Return the [x, y] coordinate for the center point of the cell that contains the specified text.  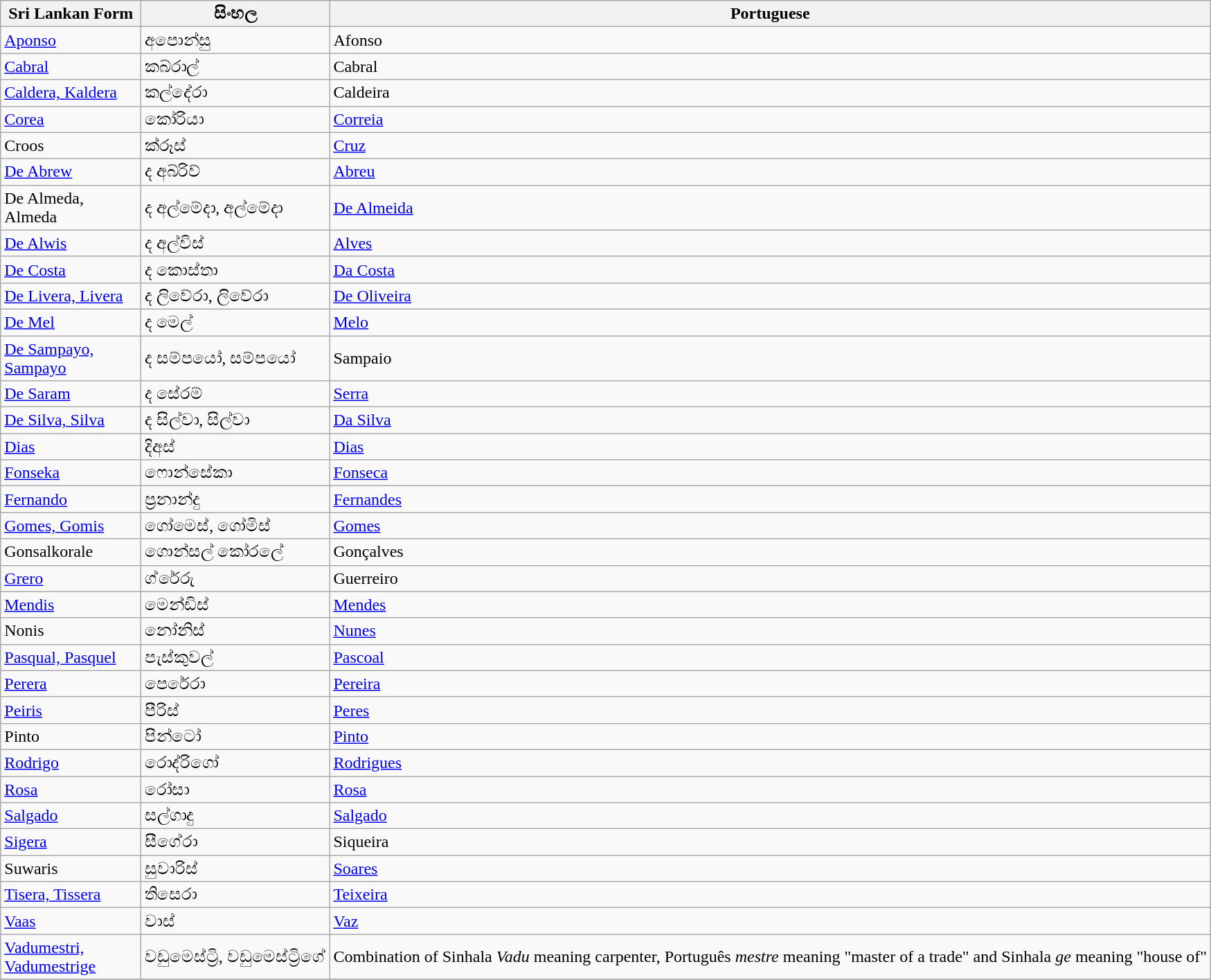
ද අල්මේදා, අල්මේදා [235, 208]
ක්රූස් [235, 145]
Peres [770, 710]
ද කොස්තා [235, 269]
Pasqual, Pasquel [71, 657]
Guerreiro [770, 578]
Tisera, Tissera [71, 895]
ෆොන්සේකා [235, 473]
Gonsalkorale [71, 552]
Soares [770, 868]
ද සේරම් [235, 394]
Caldeira [770, 93]
Fonseca [770, 473]
Serra [770, 394]
Perera [71, 684]
Gomes, Gomis [71, 526]
දිඅස් [235, 447]
Grero [71, 578]
Fonseka [71, 473]
කෝරියා [235, 119]
වඩුමෙස්ට්‍රි, වඩුමෙස්ට්‍රිගේ [235, 957]
Pascoal [770, 657]
De Almeda, Almeda [71, 208]
ද අබ්රිව් [235, 172]
Mendis [71, 605]
සුවාරිස් [235, 868]
ගෝමෙස්, ගෝමිස් [235, 526]
De Livera, Livera [71, 296]
මෙන්ඩිස් [235, 605]
සීගේරා [235, 842]
Cruz [770, 145]
පින්ටෝ [235, 736]
Melo [770, 322]
Caldera, Kaldera [71, 93]
De Almeida [770, 208]
Portuguese [770, 14]
De Sampayo, Sampayo [71, 357]
Gonçalves [770, 552]
Sigera [71, 842]
De Abrew [71, 172]
Alves [770, 243]
පෙරේරා [235, 684]
Aponso [71, 40]
Gomes [770, 526]
Rodrigues [770, 763]
රොද්රිගෝ [235, 763]
ද මෙල් [235, 322]
සිංහල [235, 14]
Pereira [770, 684]
Siqueira [770, 842]
Nonis [71, 631]
Mendes [770, 605]
ප්‍රනාන්දු [235, 499]
අපොන්සු [235, 40]
Da Silva [770, 420]
Abreu [770, 172]
රෝසා [235, 789]
Afonso [770, 40]
Fernandes [770, 499]
ද සම්පයෝ, සම්පයෝ [235, 357]
De Mel [71, 322]
Rodrigo [71, 763]
කල්දේරා [235, 93]
පැස්කුවල් [235, 657]
නෝනිස් [235, 631]
Croos [71, 145]
De Silva, Silva [71, 420]
Sri Lankan Form [71, 14]
Vaas [71, 921]
ද ලිවේරා, ලිවේරා [235, 296]
ගොන්සල් කෝරලේ [235, 552]
සල්ගාදු [235, 816]
පීරිස් [235, 710]
ද සිල්වා, සිල්වා [235, 420]
Vaz [770, 921]
Corea [71, 119]
Suwaris [71, 868]
කබ්රාල් [235, 66]
Peiris [71, 710]
ග්රේරු [235, 578]
Nunes [770, 631]
ද අල්විස් [235, 243]
Combination of Sinhala Vadu meaning carpenter, Português mestre meaning "master of a trade" and Sinhala ge meaning "house of" [770, 957]
Teixeira [770, 895]
Vadumestri, Vadumestrige [71, 957]
Da Costa [770, 269]
වාස් [235, 921]
De Saram [71, 394]
Fernando [71, 499]
තිසෙරා [235, 895]
Correia [770, 119]
Sampaio [770, 357]
De Costa [71, 269]
De Oliveira [770, 296]
De Alwis [71, 243]
